Provide the [x, y] coordinate of the cell's center where the given text is located.  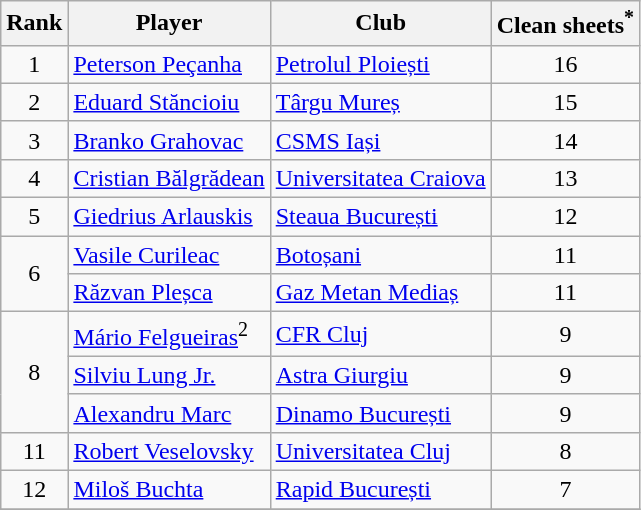
Târgu Mureș [380, 102]
Cristian Bălgrădean [169, 178]
Răzvan Pleșca [169, 293]
Vasile Curileac [169, 255]
Universitatea Cluj [380, 451]
3 [34, 140]
Miloš Buchta [169, 489]
Universitatea Craiova [380, 178]
Robert Veselovsky [169, 451]
Branko Grahovac [169, 140]
1 [34, 64]
5 [34, 217]
6 [34, 274]
Clean sheets* [565, 24]
Player [169, 24]
Giedrius Arlauskis [169, 217]
Silviu Lung Jr. [169, 375]
Astra Giurgiu [380, 375]
Steaua București [380, 217]
Botoșani [380, 255]
Petrolul Ploiești [380, 64]
CFR Cluj [380, 334]
Alexandru Marc [169, 413]
Rank [34, 24]
Club [380, 24]
CSMS Iași [380, 140]
Eduard Stăncioiu [169, 102]
Rapid București [380, 489]
4 [34, 178]
Peterson Peçanha [169, 64]
15 [565, 102]
13 [565, 178]
Dinamo București [380, 413]
7 [565, 489]
14 [565, 140]
16 [565, 64]
Mário Felgueiras2 [169, 334]
Gaz Metan Mediaș [380, 293]
2 [34, 102]
